Provide the [x, y] coordinate of the cell's center where the given text is located.  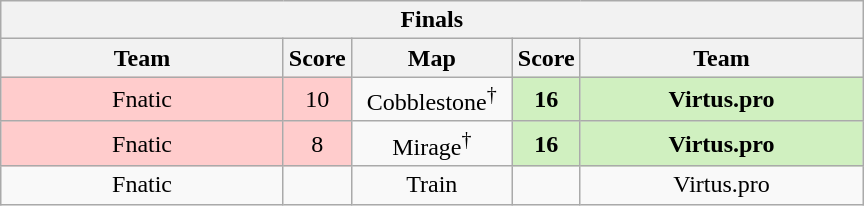
8 [317, 144]
Train [432, 185]
Mirage† [432, 144]
10 [317, 100]
Map [432, 58]
Finals [432, 20]
Cobblestone† [432, 100]
